Locate the cell with the specified text and output its [X, Y] center coordinate. 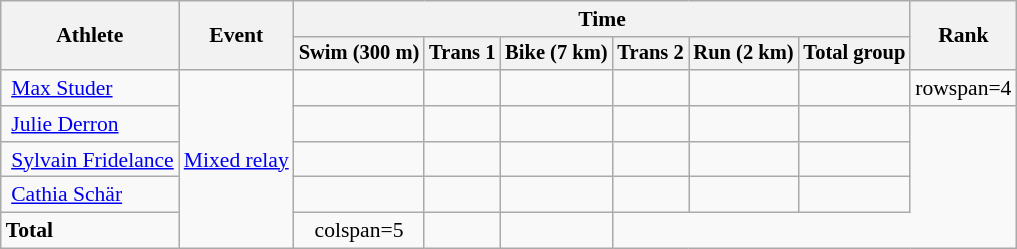
Run (2 km) [743, 54]
Swim (300 m) [359, 54]
Athlete [90, 36]
Event [236, 36]
Mixed relay [236, 159]
Julie Derron [90, 124]
Sylvain Fridelance [90, 160]
Rank [963, 36]
Max Studer [90, 88]
colspan=5 [359, 231]
Total [90, 231]
Trans 1 [462, 54]
rowspan=4 [963, 88]
Trans 2 [651, 54]
Total group [854, 54]
Cathia Schär [90, 195]
Time [602, 19]
Bike (7 km) [556, 54]
